Find where the given text appears and provide that cell's center as (X, Y) coordinate. 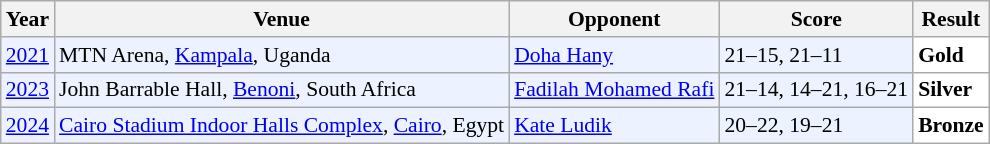
Gold (951, 55)
Kate Ludik (614, 126)
20–22, 19–21 (816, 126)
Cairo Stadium Indoor Halls Complex, Cairo, Egypt (282, 126)
Opponent (614, 19)
Fadilah Mohamed Rafi (614, 90)
Result (951, 19)
Silver (951, 90)
Doha Hany (614, 55)
21–15, 21–11 (816, 55)
Year (28, 19)
2024 (28, 126)
2023 (28, 90)
Venue (282, 19)
John Barrable Hall, Benoni, South Africa (282, 90)
MTN Arena, Kampala, Uganda (282, 55)
2021 (28, 55)
Bronze (951, 126)
21–14, 14–21, 16–21 (816, 90)
Score (816, 19)
